Output the [X, Y] coordinate of the center of the cell containing the given text.  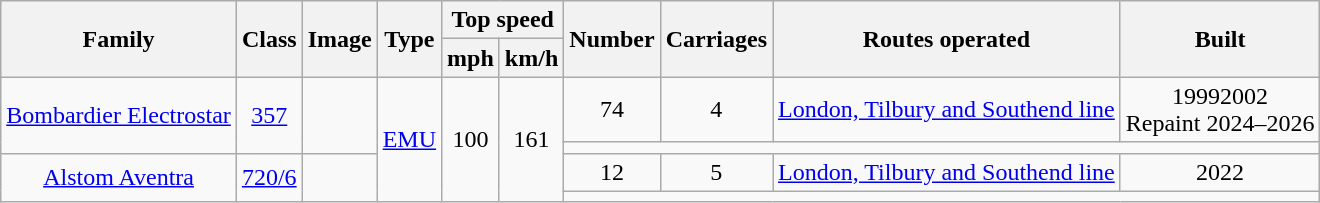
12 [612, 172]
720/6 [269, 178]
Class [269, 39]
19992002Repaint 2024–2026 [1220, 110]
Built [1220, 39]
Routes operated [947, 39]
Alstom Aventra [119, 178]
mph [471, 58]
161 [531, 140]
100 [471, 140]
Carriages [716, 39]
5 [716, 172]
EMU [409, 140]
Top speed [503, 20]
357 [269, 115]
2022 [1220, 172]
4 [716, 110]
74 [612, 110]
Number [612, 39]
Family [119, 39]
Type [409, 39]
Bombardier Electrostar [119, 115]
Image [340, 39]
km/h [531, 58]
